Detect which cell encompasses the target text, then output its [x, y] center coordinate. 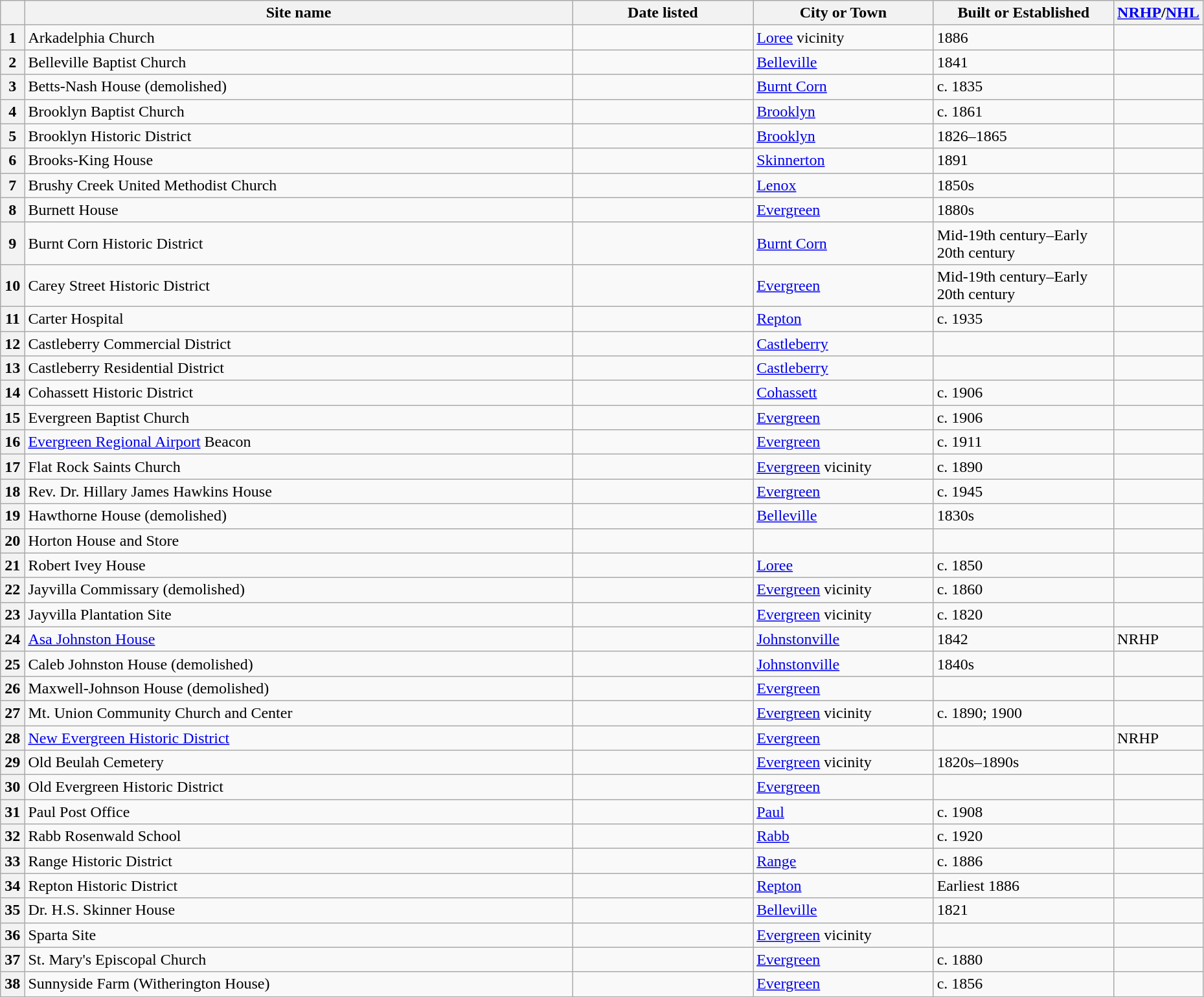
Sparta Site [299, 935]
Carter Hospital [299, 319]
c. 1920 [1023, 836]
9 [13, 243]
Betts-Nash House (demolished) [299, 87]
6 [13, 161]
Rabb [843, 836]
26 [13, 688]
13 [13, 368]
3 [13, 87]
Hawthorne House (demolished) [299, 516]
12 [13, 344]
Jayvilla Commissary (demolished) [299, 590]
5 [13, 136]
Range [843, 861]
Caleb Johnston House (demolished) [299, 664]
36 [13, 935]
Dr. H.S. Skinner House [299, 910]
31 [13, 812]
c. 1856 [1023, 984]
1886 [1023, 38]
Built or Established [1023, 13]
4 [13, 111]
Loree [843, 565]
c. 1908 [1023, 812]
11 [13, 319]
Paul [843, 812]
Belleville Baptist Church [299, 62]
38 [13, 984]
30 [13, 787]
Old Beulah Cemetery [299, 763]
Brooklyn Historic District [299, 136]
Evergreen Regional Airport Beacon [299, 442]
Date listed [663, 13]
Cohassett Historic District [299, 393]
Mt. Union Community Church and Center [299, 713]
14 [13, 393]
Loree vicinity [843, 38]
1830s [1023, 516]
c. 1935 [1023, 319]
20 [13, 541]
Cohassett [843, 393]
Earliest 1886 [1023, 886]
c. 1820 [1023, 614]
Brooklyn Baptist Church [299, 111]
Castleberry Commercial District [299, 344]
23 [13, 614]
Lenox [843, 185]
18 [13, 491]
c. 1880 [1023, 959]
34 [13, 886]
8 [13, 210]
1821 [1023, 910]
Robert Ivey House [299, 565]
1820s–1890s [1023, 763]
Asa Johnston House [299, 639]
Horton House and Store [299, 541]
Rev. Dr. Hillary James Hawkins House [299, 491]
NRHP/NHL [1159, 13]
Site name [299, 13]
19 [13, 516]
c. 1850 [1023, 565]
c. 1861 [1023, 111]
St. Mary's Episcopal Church [299, 959]
24 [13, 639]
Old Evergreen Historic District [299, 787]
2 [13, 62]
c. 1945 [1023, 491]
10 [13, 285]
Maxwell-Johnson House (demolished) [299, 688]
1826–1865 [1023, 136]
c. 1886 [1023, 861]
1891 [1023, 161]
Evergreen Baptist Church [299, 418]
Range Historic District [299, 861]
17 [13, 467]
29 [13, 763]
Skinnerton [843, 161]
Sunnyside Farm (Witherington House) [299, 984]
c. 1835 [1023, 87]
28 [13, 737]
27 [13, 713]
Burnett House [299, 210]
Arkadelphia Church [299, 38]
1880s [1023, 210]
16 [13, 442]
Rabb Rosenwald School [299, 836]
15 [13, 418]
City or Town [843, 13]
21 [13, 565]
c. 1860 [1023, 590]
Brooks-King House [299, 161]
Flat Rock Saints Church [299, 467]
Paul Post Office [299, 812]
22 [13, 590]
c. 1890 [1023, 467]
Burnt Corn Historic District [299, 243]
Castleberry Residential District [299, 368]
c. 1890; 1900 [1023, 713]
Brushy Creek United Methodist Church [299, 185]
7 [13, 185]
35 [13, 910]
Repton Historic District [299, 886]
1842 [1023, 639]
33 [13, 861]
1 [13, 38]
c. 1911 [1023, 442]
32 [13, 836]
1840s [1023, 664]
37 [13, 959]
Carey Street Historic District [299, 285]
1850s [1023, 185]
1841 [1023, 62]
25 [13, 664]
New Evergreen Historic District [299, 737]
Jayvilla Plantation Site [299, 614]
